Return the (X, Y) coordinate for the center point of the cell that contains the specified text.  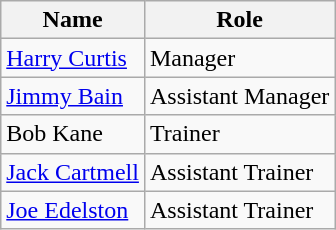
Role (239, 20)
Assistant Manager (239, 96)
Jack Cartmell (73, 172)
Manager (239, 58)
Joe Edelston (73, 210)
Bob Kane (73, 134)
Trainer (239, 134)
Name (73, 20)
Harry Curtis (73, 58)
Jimmy Bain (73, 96)
